For the text-containing cell, return its midpoint in (x, y) coordinate format. 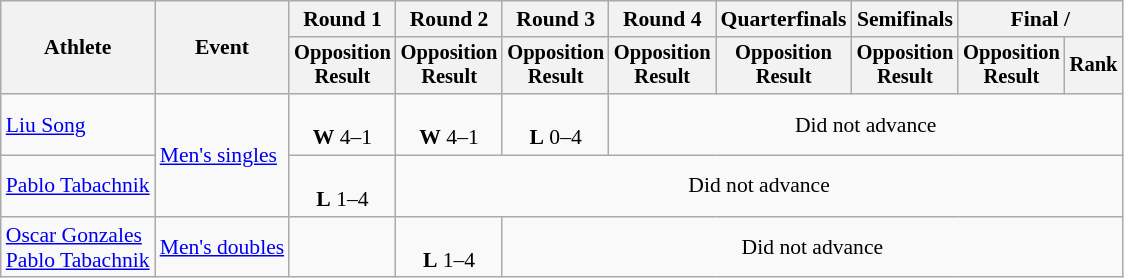
Semifinals (906, 19)
L 0–4 (556, 124)
Rank (1094, 66)
Liu Song (78, 124)
Oscar GonzalesPablo Tabachnik (78, 248)
Athlete (78, 48)
Pablo Tabachnik (78, 186)
Men's singles (222, 155)
Round 1 (342, 19)
Round 3 (556, 19)
Event (222, 48)
Round 4 (662, 19)
Final / (1040, 19)
Quarterfinals (784, 19)
Round 2 (450, 19)
Men's doubles (222, 248)
